Locate the cell with the specified text and output its [x, y] center coordinate. 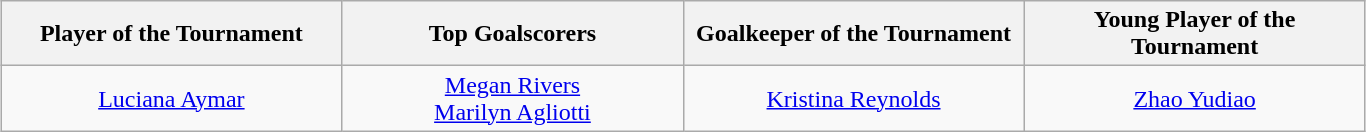
Zhao Yudiao [1194, 98]
Top Goalscorers [512, 34]
Megan Rivers Marilyn Agliotti [512, 98]
Player of the Tournament [172, 34]
Young Player of the Tournament [1194, 34]
Kristina Reynolds [854, 98]
Goalkeeper of the Tournament [854, 34]
Luciana Aymar [172, 98]
